For the text-containing cell, return its midpoint in [X, Y] coordinate format. 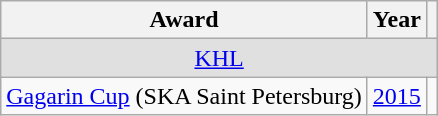
KHL [220, 58]
Award [184, 20]
Gagarin Cup (SKA Saint Petersburg) [184, 96]
Year [396, 20]
2015 [396, 96]
